Extract the [x, y] coordinate from the center of the cell holding the provided text.  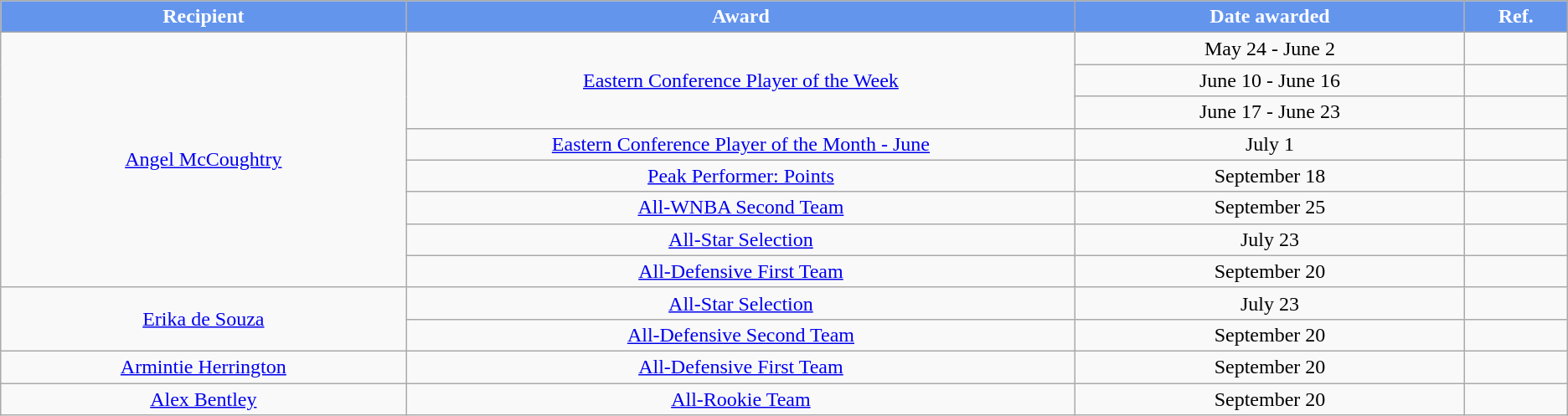
Eastern Conference Player of the Week [740, 80]
June 10 - June 16 [1270, 80]
May 24 - June 2 [1270, 49]
Eastern Conference Player of the Month - June [740, 144]
Armintie Herrington [204, 367]
June 17 - June 23 [1270, 112]
September 25 [1270, 208]
Date awarded [1270, 17]
All-WNBA Second Team [740, 208]
July 1 [1270, 144]
Ref. [1516, 17]
All-Rookie Team [740, 399]
Erika de Souza [204, 319]
Recipient [204, 17]
All-Defensive Second Team [740, 335]
Angel McCoughtry [204, 160]
Award [740, 17]
Alex Bentley [204, 399]
September 18 [1270, 176]
Peak Performer: Points [740, 176]
